Pinpoint the cell where the given text exists, returning its [X, Y] midpoint coordinate. 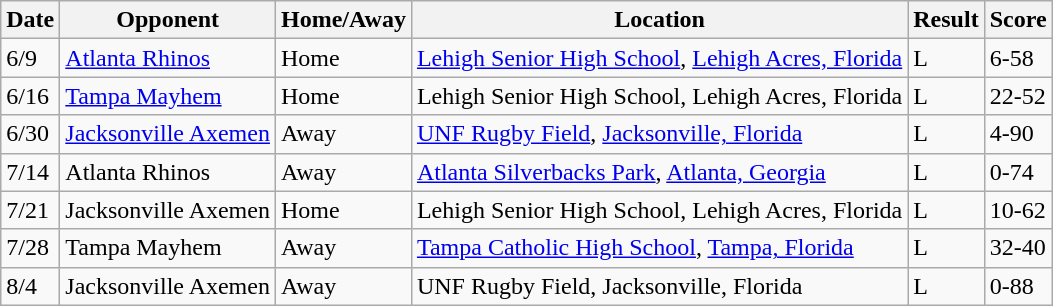
22-52 [1018, 96]
Result [946, 20]
6-58 [1018, 58]
Atlanta Silverbacks Park, Atlanta, Georgia [659, 172]
8/4 [30, 286]
Location [659, 20]
32-40 [1018, 248]
0-88 [1018, 286]
4-90 [1018, 134]
0-74 [1018, 172]
6/16 [30, 96]
Home/Away [343, 20]
Score [1018, 20]
6/9 [30, 58]
Tampa Catholic High School, Tampa, Florida [659, 248]
7/28 [30, 248]
Opponent [168, 20]
7/21 [30, 210]
10-62 [1018, 210]
Date [30, 20]
7/14 [30, 172]
6/30 [30, 134]
